From the cell containing the given text, extract its center point as (x, y) coordinate. 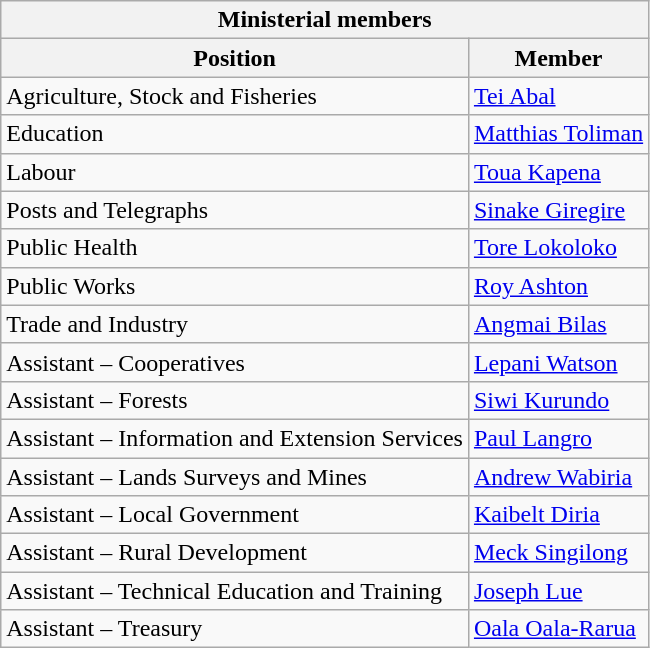
Labour (235, 172)
Toua Kapena (558, 172)
Siwi Kurundo (558, 400)
Kaibelt Diria (558, 515)
Posts and Telegraphs (235, 210)
Education (235, 134)
Tei Abal (558, 96)
Position (235, 58)
Public Health (235, 248)
Andrew Wabiria (558, 477)
Oala Oala-Rarua (558, 629)
Paul Langro (558, 438)
Meck Singilong (558, 553)
Sinake Giregire (558, 210)
Assistant – Forests (235, 400)
Angmai Bilas (558, 324)
Assistant – Technical Education and Training (235, 591)
Member (558, 58)
Assistant – Information and Extension Services (235, 438)
Tore Lokoloko (558, 248)
Lepani Watson (558, 362)
Assistant – Cooperatives (235, 362)
Joseph Lue (558, 591)
Public Works (235, 286)
Assistant – Rural Development (235, 553)
Agriculture, Stock and Fisheries (235, 96)
Roy Ashton (558, 286)
Trade and Industry (235, 324)
Assistant – Lands Surveys and Mines (235, 477)
Assistant – Treasury (235, 629)
Matthias Toliman (558, 134)
Ministerial members (325, 20)
Assistant – Local Government (235, 515)
